Identify which cell holds the provided text, then report its [X, Y] central coordinate. 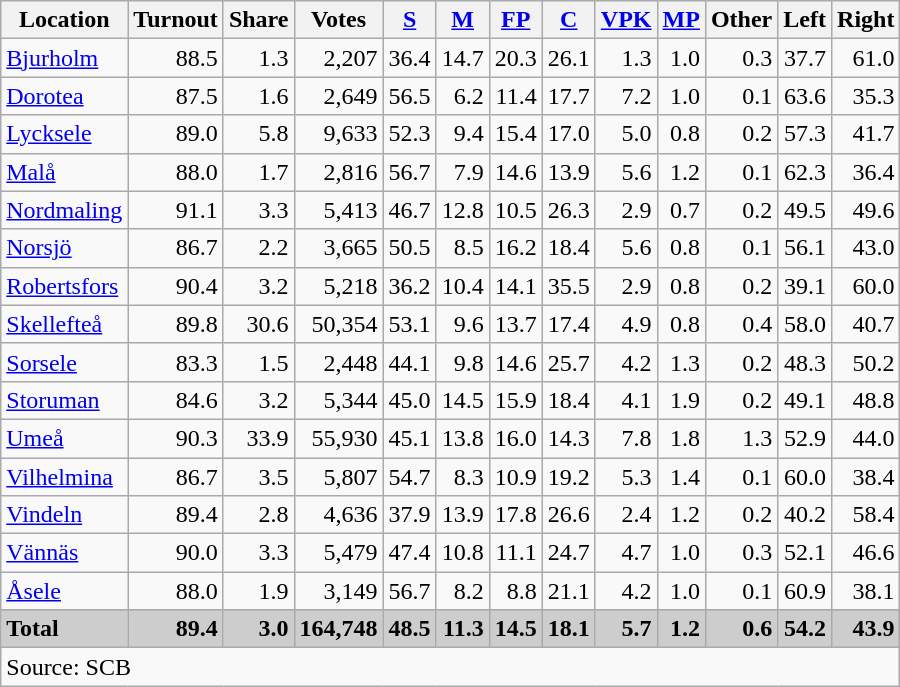
35.3 [866, 96]
Right [866, 20]
0.7 [681, 210]
Robertsfors [64, 286]
26.3 [568, 210]
9.4 [462, 134]
46.7 [410, 210]
44.0 [866, 438]
4.1 [626, 400]
18.1 [568, 629]
MP [681, 20]
9.6 [462, 324]
38.4 [866, 477]
37.9 [410, 515]
8.3 [462, 477]
1.6 [258, 96]
13.7 [516, 324]
M [462, 20]
48.8 [866, 400]
1.7 [258, 172]
45.1 [410, 438]
4,636 [338, 515]
88.5 [176, 58]
15.9 [516, 400]
Left [805, 20]
7.9 [462, 172]
40.7 [866, 324]
48.3 [805, 362]
11.3 [462, 629]
Norsjö [64, 248]
12.8 [462, 210]
21.1 [568, 591]
1.8 [681, 438]
Malå [64, 172]
14.7 [462, 58]
6.2 [462, 96]
Vilhelmina [64, 477]
FP [516, 20]
44.1 [410, 362]
90.3 [176, 438]
2.4 [626, 515]
S [410, 20]
56.5 [410, 96]
7.8 [626, 438]
2,816 [338, 172]
49.1 [805, 400]
Votes [338, 20]
20.3 [516, 58]
9.8 [462, 362]
10.5 [516, 210]
16.2 [516, 248]
83.3 [176, 362]
40.2 [805, 515]
11.4 [516, 96]
90.0 [176, 553]
50.5 [410, 248]
Total [64, 629]
25.7 [568, 362]
5,344 [338, 400]
26.6 [568, 515]
50.2 [866, 362]
48.5 [410, 629]
10.8 [462, 553]
0.6 [741, 629]
49.6 [866, 210]
Storuman [64, 400]
17.0 [568, 134]
Lycksele [64, 134]
Vindeln [64, 515]
164,748 [338, 629]
Other [741, 20]
5.7 [626, 629]
Source: SCB [450, 667]
84.6 [176, 400]
17.8 [516, 515]
16.0 [516, 438]
VPK [626, 20]
41.7 [866, 134]
38.1 [866, 591]
89.8 [176, 324]
Dorotea [64, 96]
3.5 [258, 477]
55,930 [338, 438]
8.2 [462, 591]
17.7 [568, 96]
5.3 [626, 477]
15.4 [516, 134]
5,413 [338, 210]
Turnout [176, 20]
45.0 [410, 400]
19.2 [568, 477]
1.5 [258, 362]
8.8 [516, 591]
30.6 [258, 324]
62.3 [805, 172]
47.4 [410, 553]
1.4 [681, 477]
53.1 [410, 324]
14.3 [568, 438]
9,633 [338, 134]
43.9 [866, 629]
13.8 [462, 438]
90.4 [176, 286]
Sorsele [64, 362]
36.2 [410, 286]
Bjurholm [64, 58]
49.5 [805, 210]
60.9 [805, 591]
Skellefteå [64, 324]
5.8 [258, 134]
Vännäs [64, 553]
C [568, 20]
52.9 [805, 438]
3,149 [338, 591]
24.7 [568, 553]
3,665 [338, 248]
39.1 [805, 286]
2,448 [338, 362]
3.0 [258, 629]
57.3 [805, 134]
2.2 [258, 248]
10.9 [516, 477]
Location [64, 20]
4.9 [626, 324]
56.1 [805, 248]
63.6 [805, 96]
7.2 [626, 96]
5,218 [338, 286]
8.5 [462, 248]
89.0 [176, 134]
Share [258, 20]
2,649 [338, 96]
46.6 [866, 553]
2,207 [338, 58]
10.4 [462, 286]
5,479 [338, 553]
4.7 [626, 553]
50,354 [338, 324]
14.1 [516, 286]
52.1 [805, 553]
11.1 [516, 553]
33.9 [258, 438]
5,807 [338, 477]
61.0 [866, 58]
26.1 [568, 58]
2.8 [258, 515]
43.0 [866, 248]
0.4 [741, 324]
Åsele [64, 591]
87.5 [176, 96]
54.2 [805, 629]
54.7 [410, 477]
91.1 [176, 210]
Nordmaling [64, 210]
37.7 [805, 58]
35.5 [568, 286]
Umeå [64, 438]
5.0 [626, 134]
52.3 [410, 134]
58.4 [866, 515]
58.0 [805, 324]
17.4 [568, 324]
